Find where the given text appears and provide that cell's center as (x, y) coordinate. 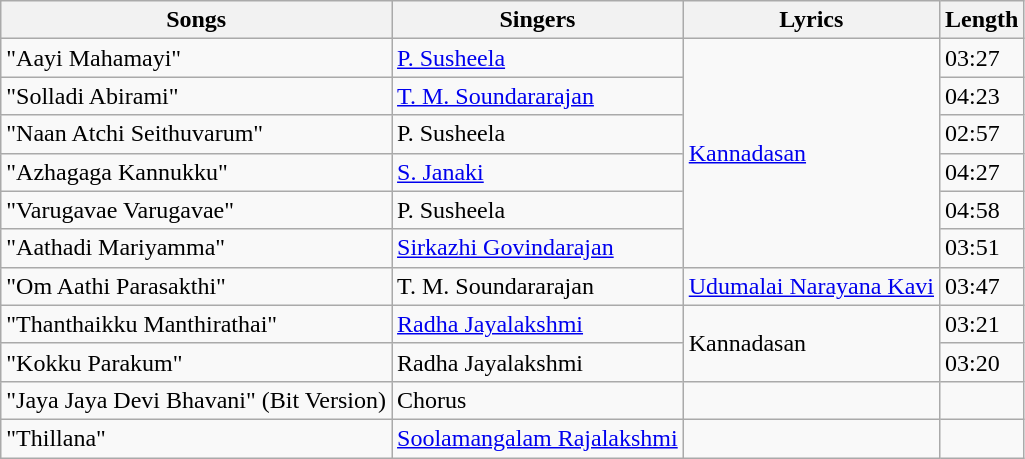
"Solladi Abirami" (196, 96)
"Thillana" (196, 438)
"Varugavae Varugavae" (196, 210)
03:47 (982, 286)
04:27 (982, 172)
Length (982, 20)
04:23 (982, 96)
03:51 (982, 248)
Chorus (538, 400)
03:21 (982, 324)
"Jaya Jaya Devi Bhavani" (Bit Version) (196, 400)
"Om Aathi Parasakthi" (196, 286)
S. Janaki (538, 172)
Udumalai Narayana Kavi (811, 286)
"Azhagaga Kannukku" (196, 172)
"Aathadi Mariyamma" (196, 248)
02:57 (982, 134)
04:58 (982, 210)
"Thanthaikku Manthirathai" (196, 324)
Soolamangalam Rajalakshmi (538, 438)
03:20 (982, 362)
"Aayi Mahamayi" (196, 58)
Singers (538, 20)
"Kokku Parakum" (196, 362)
Songs (196, 20)
Sirkazhi Govindarajan (538, 248)
Lyrics (811, 20)
"Naan Atchi Seithuvarum" (196, 134)
03:27 (982, 58)
